For the text-containing cell, return its midpoint in [x, y] coordinate format. 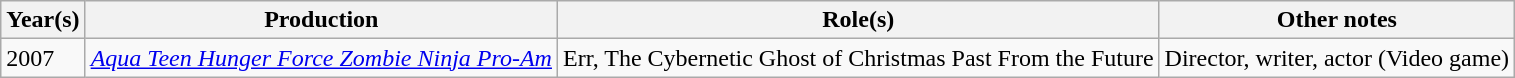
Director, writer, actor (Video game) [1337, 58]
Err, The Cybernetic Ghost of Christmas Past From the Future [858, 58]
Production [321, 20]
Other notes [1337, 20]
Aqua Teen Hunger Force Zombie Ninja Pro-Am [321, 58]
2007 [43, 58]
Role(s) [858, 20]
Year(s) [43, 20]
